From the cell containing the given text, extract its center point as (x, y) coordinate. 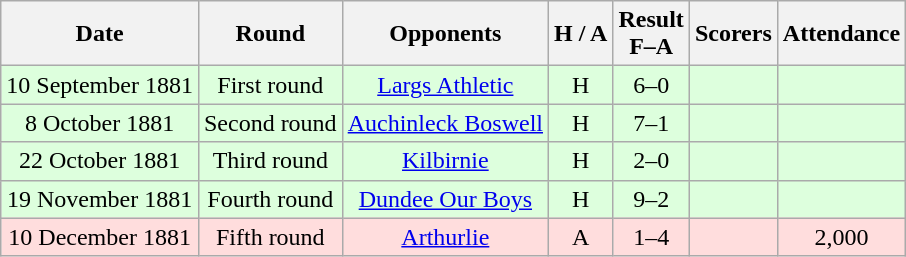
First round (270, 85)
10 December 1881 (100, 237)
19 November 1881 (100, 199)
1–4 (651, 237)
Kilbirnie (445, 161)
22 October 1881 (100, 161)
10 September 1881 (100, 85)
2,000 (841, 237)
Dundee Our Boys (445, 199)
Scorers (733, 34)
9–2 (651, 199)
A (581, 237)
Auchinleck Boswell (445, 123)
Arthurlie (445, 237)
Opponents (445, 34)
2–0 (651, 161)
Fourth round (270, 199)
Third round (270, 161)
Attendance (841, 34)
Round (270, 34)
Date (100, 34)
Second round (270, 123)
6–0 (651, 85)
ResultF–A (651, 34)
7–1 (651, 123)
Largs Athletic (445, 85)
Fifth round (270, 237)
8 October 1881 (100, 123)
H / A (581, 34)
